Return the (x, y) coordinate for the center point of the cell that contains the specified text.  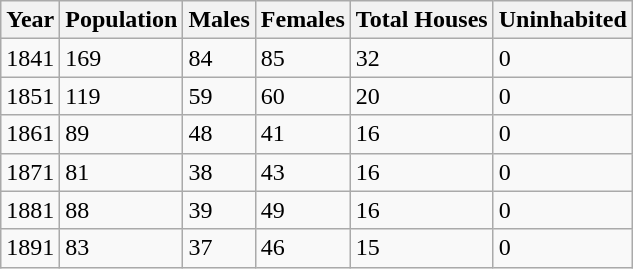
32 (422, 58)
46 (302, 248)
1861 (30, 134)
85 (302, 58)
39 (219, 210)
1871 (30, 172)
Uninhabited (562, 20)
83 (122, 248)
49 (302, 210)
89 (122, 134)
1841 (30, 58)
84 (219, 58)
Total Houses (422, 20)
41 (302, 134)
15 (422, 248)
88 (122, 210)
48 (219, 134)
81 (122, 172)
Population (122, 20)
1891 (30, 248)
37 (219, 248)
1881 (30, 210)
1851 (30, 96)
Females (302, 20)
Males (219, 20)
43 (302, 172)
169 (122, 58)
20 (422, 96)
60 (302, 96)
119 (122, 96)
Year (30, 20)
38 (219, 172)
59 (219, 96)
